For the text-containing cell, return its midpoint in (X, Y) coordinate format. 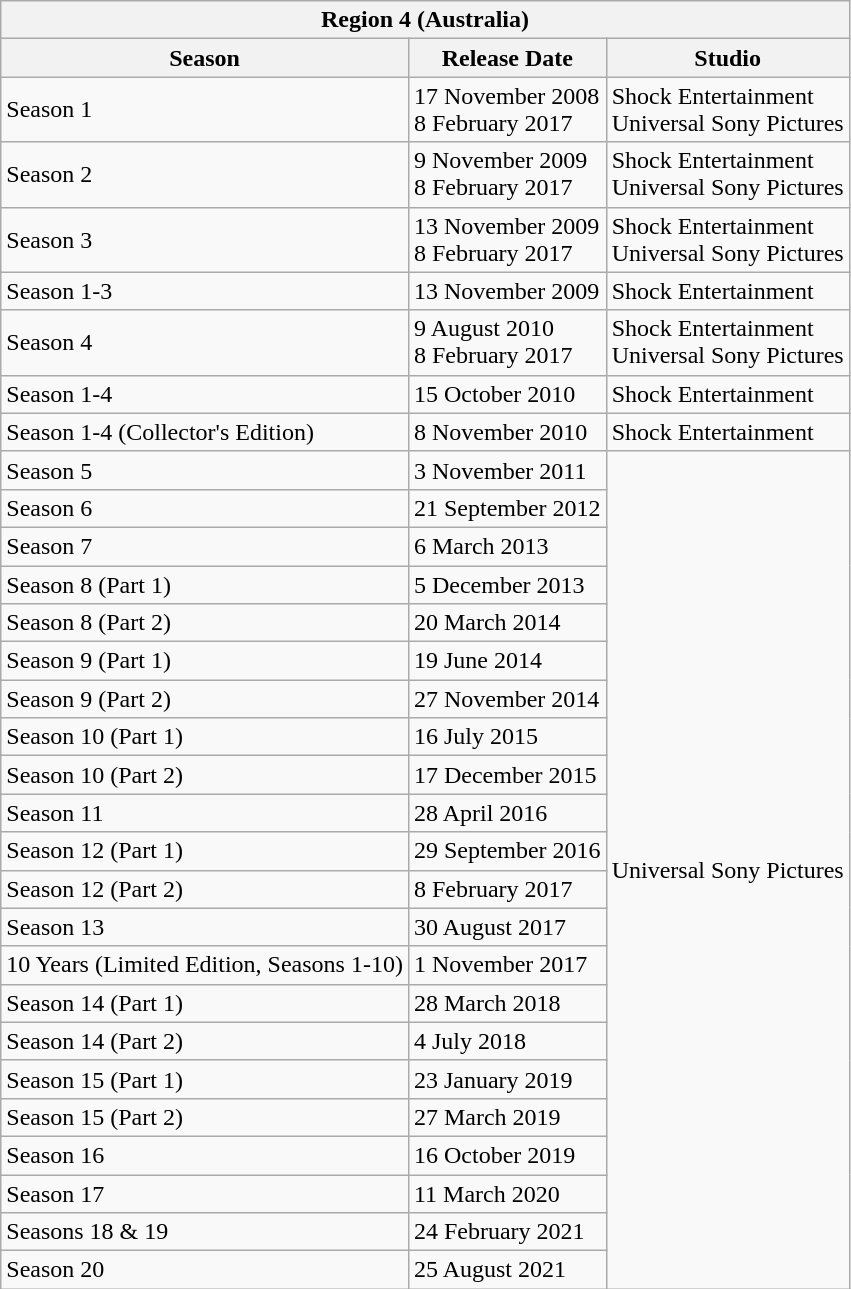
6 March 2013 (507, 546)
Season 15 (Part 2) (205, 1117)
21 September 2012 (507, 508)
16 July 2015 (507, 737)
17 December 2015 (507, 775)
23 January 2019 (507, 1079)
13 November 20098 February 2017 (507, 240)
Season (205, 58)
Season 1-3 (205, 291)
Season 14 (Part 1) (205, 1003)
10 Years (Limited Edition, Seasons 1-10) (205, 965)
8 November 2010 (507, 432)
Release Date (507, 58)
Season 3 (205, 240)
29 September 2016 (507, 851)
25 August 2021 (507, 1270)
Seasons 18 & 19 (205, 1232)
Season 1-4 (Collector's Edition) (205, 432)
Season 16 (205, 1155)
15 October 2010 (507, 394)
Season 11 (205, 813)
Region 4 (Australia) (425, 20)
17 November 20088 February 2017 (507, 110)
28 March 2018 (507, 1003)
9 August 20108 February 2017 (507, 342)
Season 8 (Part 1) (205, 585)
27 March 2019 (507, 1117)
Season 10 (Part 1) (205, 737)
Season 9 (Part 2) (205, 699)
9 November 20098 February 2017 (507, 174)
Universal Sony Pictures (728, 870)
27 November 2014 (507, 699)
Season 20 (205, 1270)
20 March 2014 (507, 623)
Season 10 (Part 2) (205, 775)
Season 1-4 (205, 394)
1 November 2017 (507, 965)
Season 5 (205, 470)
Season 1 (205, 110)
Season 17 (205, 1193)
Season 12 (Part 2) (205, 889)
Season 13 (205, 927)
4 July 2018 (507, 1041)
Season 12 (Part 1) (205, 851)
Season 7 (205, 546)
Season 15 (Part 1) (205, 1079)
Season 14 (Part 2) (205, 1041)
5 December 2013 (507, 585)
24 February 2021 (507, 1232)
19 June 2014 (507, 661)
Season 8 (Part 2) (205, 623)
11 March 2020 (507, 1193)
Season 2 (205, 174)
Studio (728, 58)
3 November 2011 (507, 470)
8 February 2017 (507, 889)
28 April 2016 (507, 813)
16 October 2019 (507, 1155)
Season 4 (205, 342)
Season 9 (Part 1) (205, 661)
30 August 2017 (507, 927)
13 November 2009 (507, 291)
Season 6 (205, 508)
